Extract the [x, y] coordinate from the center of the cell holding the provided text.  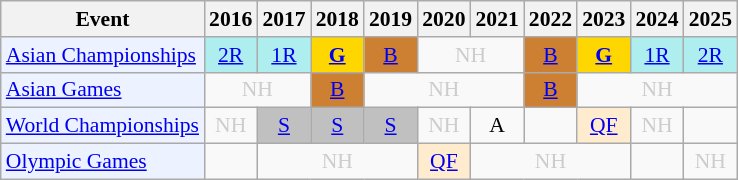
2023 [604, 19]
World Championships [102, 126]
2018 [338, 19]
2016 [230, 19]
2022 [550, 19]
Event [102, 19]
2021 [498, 19]
2025 [710, 19]
Olympic Games [102, 162]
2024 [656, 19]
A [498, 126]
2020 [444, 19]
Asian Championships [102, 55]
2017 [284, 19]
2019 [390, 19]
Asian Games [102, 90]
